Pinpoint the cell where the given text exists, returning its (x, y) midpoint coordinate. 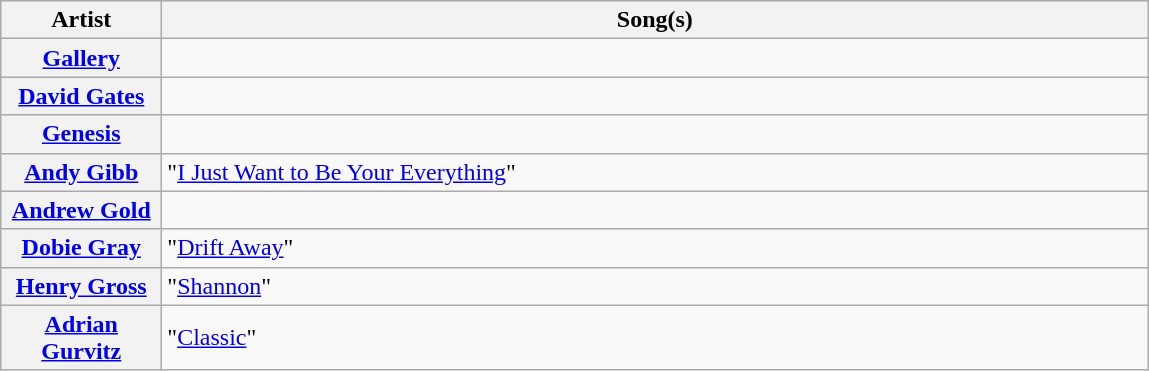
Andy Gibb (82, 172)
Genesis (82, 134)
Henry Gross (82, 286)
"Classic" (655, 338)
Song(s) (655, 20)
Adrian Gurvitz (82, 338)
"Shannon" (655, 286)
David Gates (82, 96)
"I Just Want to Be Your Everything" (655, 172)
"Drift Away" (655, 248)
Artist (82, 20)
Dobie Gray (82, 248)
Gallery (82, 58)
Andrew Gold (82, 210)
